Pinpoint the cell where the given text exists, returning its (X, Y) midpoint coordinate. 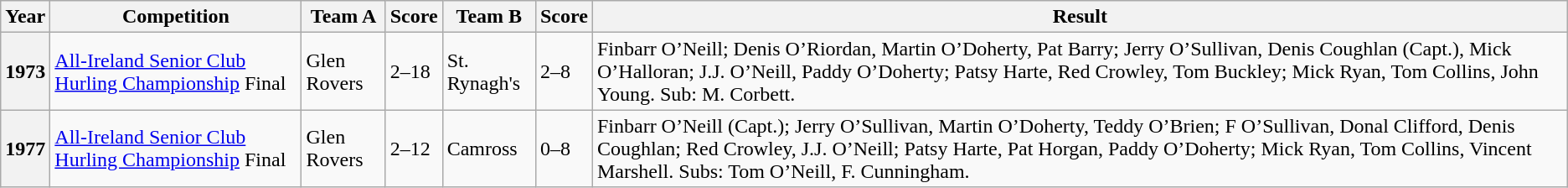
2–18 (414, 71)
Team B (489, 17)
2–8 (564, 71)
Team A (343, 17)
Competition (176, 17)
Camross (489, 149)
1973 (25, 71)
0–8 (564, 149)
Result (1080, 17)
St. Rynagh's (489, 71)
1977 (25, 149)
2–12 (414, 149)
Year (25, 17)
